Output the (X, Y) coordinate of the center of the cell containing the given text.  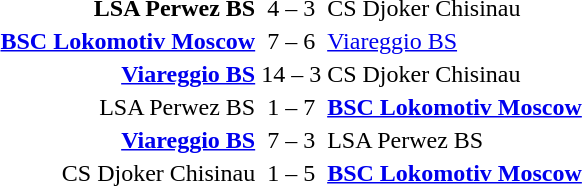
7 – 6 (292, 41)
1 – 7 (292, 107)
7 – 3 (292, 140)
14 – 3 (292, 74)
